Output the [X, Y] coordinate of the center of the cell containing the given text.  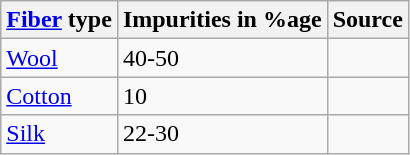
Impurities in %age [222, 20]
Wool [60, 58]
Source [368, 20]
40-50 [222, 58]
Fiber type [60, 20]
10 [222, 96]
Silk [60, 134]
Cotton [60, 96]
22-30 [222, 134]
